Locate the cell with the specified text and output its (X, Y) center coordinate. 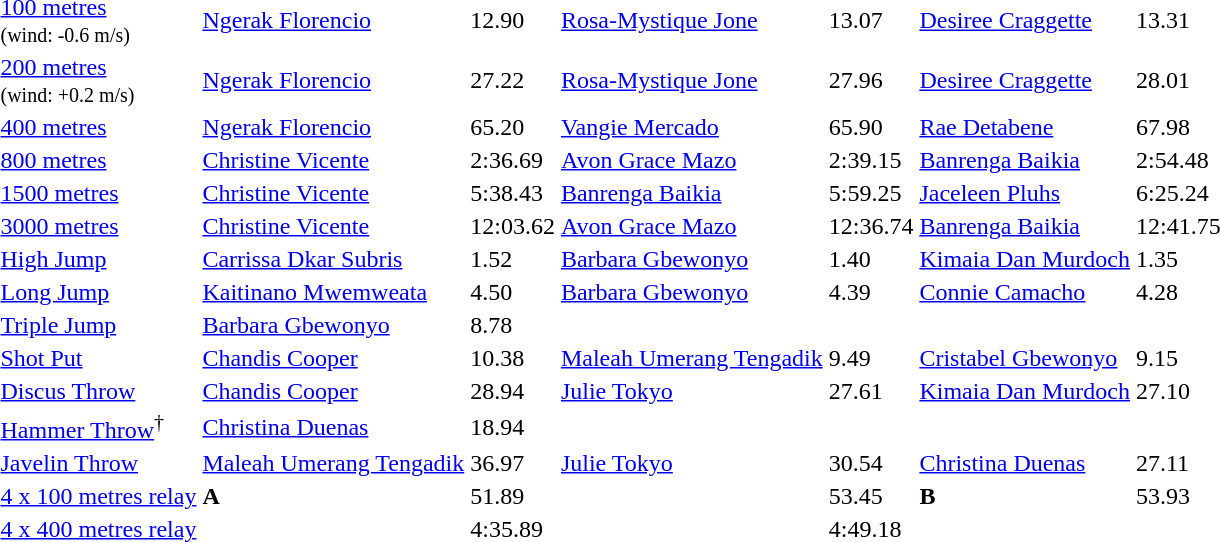
Rae Detabene (1025, 127)
28.94 (513, 391)
8.78 (513, 325)
Cristabel Gbewonyo (1025, 358)
Vangie Mercado (692, 127)
36.97 (513, 463)
5:38.43 (513, 193)
12:03.62 (513, 226)
2:39.15 (871, 160)
12:36.74 (871, 226)
A (334, 496)
1.40 (871, 259)
27.96 (871, 80)
18.94 (513, 427)
65.90 (871, 127)
4.39 (871, 292)
51.89 (513, 496)
Connie Camacho (1025, 292)
Carrissa Dkar Subris (334, 259)
1.52 (513, 259)
5:59.25 (871, 193)
B (1025, 496)
10.38 (513, 358)
65.20 (513, 127)
2:36.69 (513, 160)
4.50 (513, 292)
27.61 (871, 391)
Jaceleen Pluhs (1025, 193)
Desiree Craggette (1025, 80)
27.22 (513, 80)
53.45 (871, 496)
Kaitinano Mwemweata (334, 292)
9.49 (871, 358)
30.54 (871, 463)
Rosa-Mystique Jone (692, 80)
